Return the (X, Y) coordinate for the center point of the cell that contains the specified text.  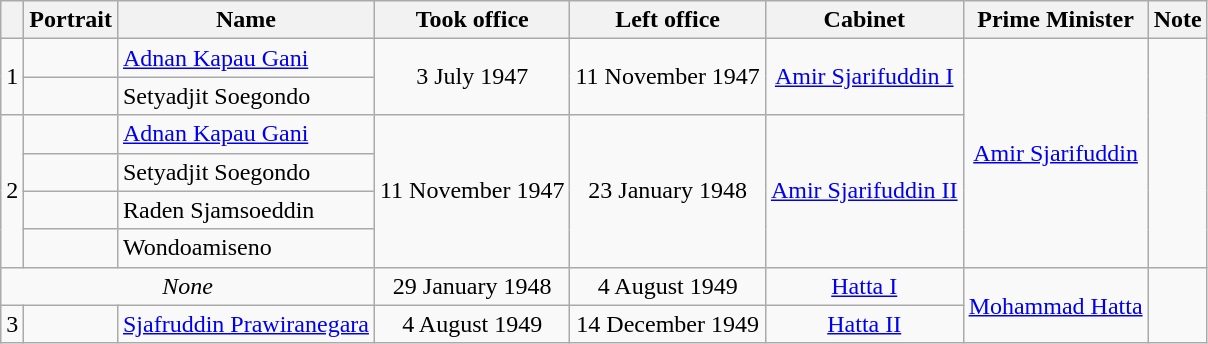
Amir Sjarifuddin II (864, 191)
1 (12, 77)
14 December 1949 (668, 324)
Prime Minister (1056, 20)
23 January 1948 (668, 191)
Sjafruddin Prawiranegara (246, 324)
2 (12, 191)
3 (12, 324)
Hatta I (864, 286)
Mohammad Hatta (1056, 305)
Took office (472, 20)
Left office (668, 20)
29 January 1948 (472, 286)
None (188, 286)
3 July 1947 (472, 77)
Raden Sjamsoeddin (246, 210)
Note (1178, 20)
Cabinet (864, 20)
Wondoamiseno (246, 248)
Name (246, 20)
Hatta II (864, 324)
Amir Sjarifuddin I (864, 77)
Amir Sjarifuddin (1056, 153)
Portrait (71, 20)
